Return (X, Y) of the center of cell containing provided text 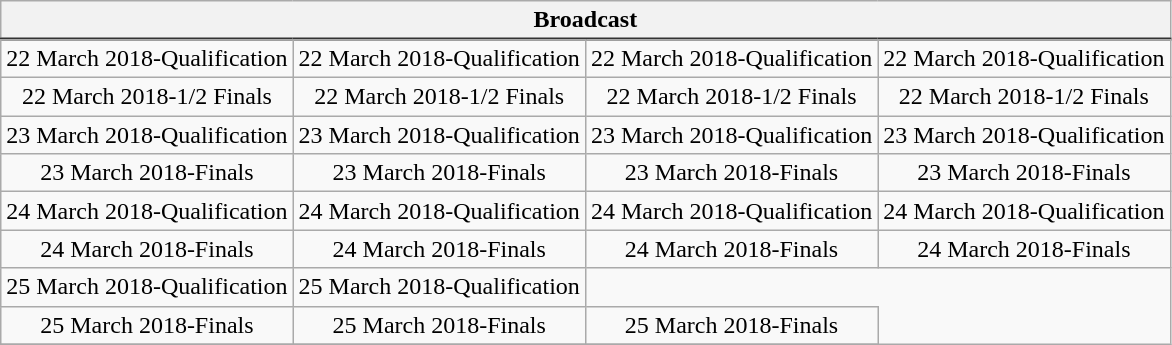
Broadcast (586, 20)
